Scan for the cell matching the given text and deliver its (x, y) coordinate at center. 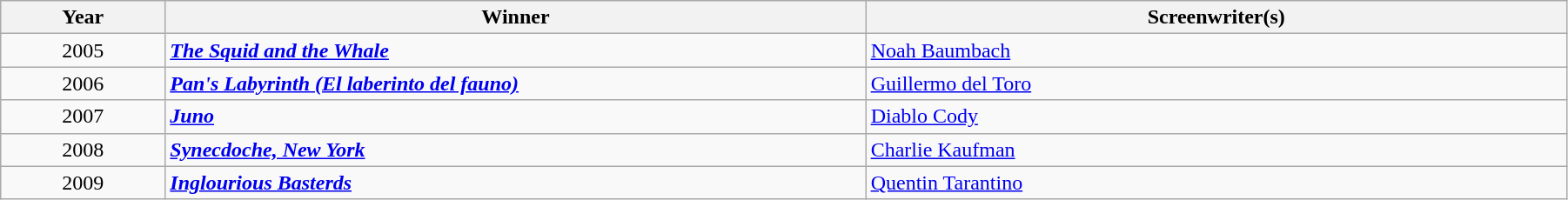
Pan's Labyrinth (El laberinto del fauno) (515, 83)
Inglourious Basterds (515, 183)
Juno (515, 117)
Quentin Tarantino (1216, 183)
2008 (84, 150)
Synecdoche, New York (515, 150)
Winner (515, 17)
Charlie Kaufman (1216, 150)
2006 (84, 83)
Guillermo del Toro (1216, 83)
2009 (84, 183)
Noah Baumbach (1216, 50)
Screenwriter(s) (1216, 17)
Diablo Cody (1216, 117)
Year (84, 17)
2005 (84, 50)
2007 (84, 117)
The Squid and the Whale (515, 50)
